For the text-containing cell, return its midpoint in [X, Y] coordinate format. 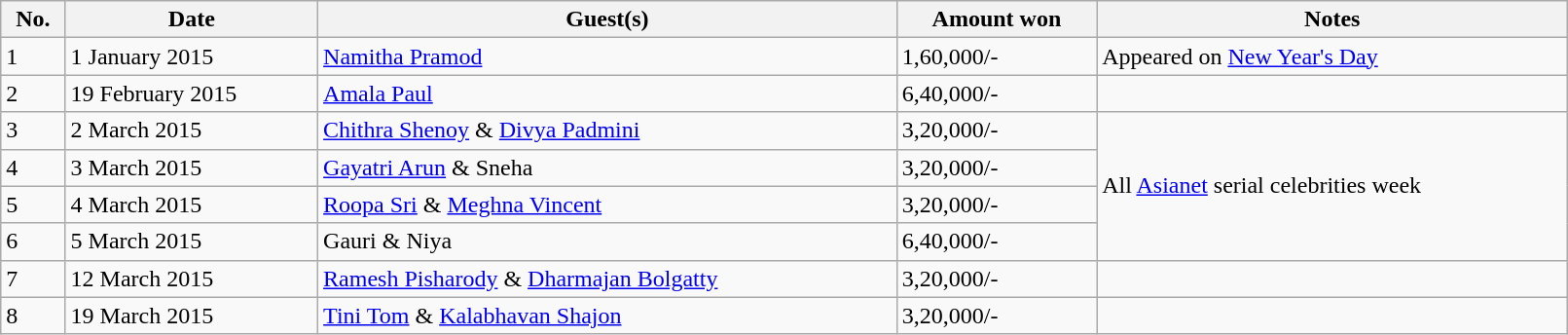
3 [33, 130]
Chithra Shenoy & Divya Padmini [607, 130]
Amala Paul [607, 93]
Appeared on New Year's Day [1332, 56]
Date [192, 19]
19 February 2015 [192, 93]
4 [33, 167]
Tini Tom & Kalabhavan Shajon [607, 316]
Ramesh Pisharody & Dharmajan Bolgatty [607, 279]
5 [33, 205]
2 March 2015 [192, 130]
2 [33, 93]
8 [33, 316]
Namitha Pramod [607, 56]
5 March 2015 [192, 242]
6 [33, 242]
1,60,000/- [997, 56]
7 [33, 279]
Gauri & Niya [607, 242]
Amount won [997, 19]
No. [33, 19]
Gayatri Arun & Sneha [607, 167]
3 March 2015 [192, 167]
1 [33, 56]
Roopa Sri & Meghna Vincent [607, 205]
19 March 2015 [192, 316]
4 March 2015 [192, 205]
1 January 2015 [192, 56]
12 March 2015 [192, 279]
Guest(s) [607, 19]
Notes [1332, 19]
All Asianet serial celebrities week [1332, 186]
